Return the [X, Y] coordinate for the center point of the cell that contains the specified text.  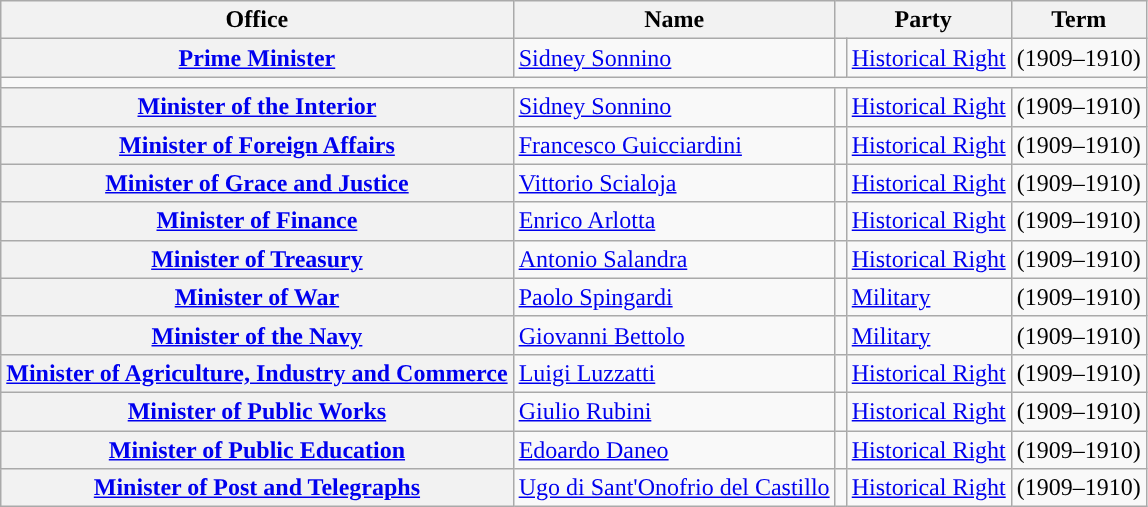
Minister of Public Education [257, 449]
Minister of Foreign Affairs [257, 145]
Party [923, 20]
Minister of War [257, 297]
Minister of Public Works [257, 411]
Minister of the Interior [257, 107]
Minister of the Navy [257, 335]
Minister of Treasury [257, 259]
Ugo di Sant'Onofrio del Castillo [674, 488]
Luigi Luzzatti [674, 373]
Minister of Post and Telegraphs [257, 488]
Giulio Rubini [674, 411]
Francesco Guicciardini [674, 145]
Minister of Finance [257, 221]
Edoardo Daneo [674, 449]
Paolo Spingardi [674, 297]
Enrico Arlotta [674, 221]
Office [257, 20]
Term [1078, 20]
Vittorio Scialoja [674, 183]
Name [674, 20]
Giovanni Bettolo [674, 335]
Prime Minister [257, 58]
Minister of Agriculture, Industry and Commerce [257, 373]
Minister of Grace and Justice [257, 183]
Antonio Salandra [674, 259]
